Provide the [X, Y] coordinate of the cell's center where the given text is located.  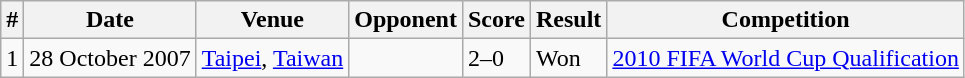
Taipei, Taiwan [272, 58]
Competition [786, 20]
# [12, 20]
Score [496, 20]
Date [110, 20]
28 October 2007 [110, 58]
1 [12, 58]
Result [568, 20]
2–0 [496, 58]
2010 FIFA World Cup Qualification [786, 58]
Opponent [406, 20]
Venue [272, 20]
Won [568, 58]
